Return (X, Y) of the center of cell containing provided text 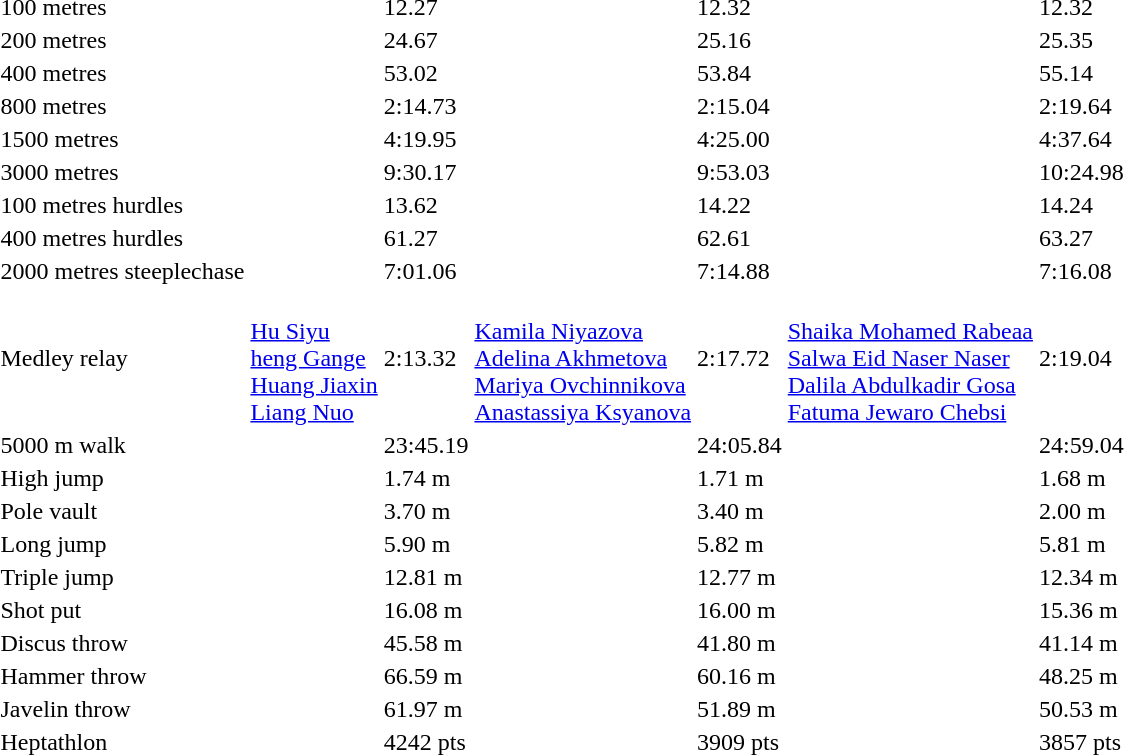
23:45.19 (426, 445)
9:30.17 (426, 172)
3.70 m (426, 511)
2:13.32 (426, 358)
61.27 (426, 238)
53.02 (426, 73)
7:14.88 (740, 271)
2:17.72 (740, 358)
12.81 m (426, 577)
16.08 m (426, 610)
Shaika Mohamed RabeaaSalwa Eid Naser NaserDalila Abdulkadir GosaFatuma Jewaro Chebsi (910, 358)
4:19.95 (426, 139)
16.00 m (740, 610)
66.59 m (426, 676)
4:25.00 (740, 139)
24.67 (426, 40)
13.62 (426, 205)
12.77 m (740, 577)
45.58 m (426, 643)
Kamila NiyazovaAdelina AkhmetovaMariya OvchinnikovaAnastassiya Ksyanova (583, 358)
5.90 m (426, 544)
1.74 m (426, 478)
14.22 (740, 205)
61.97 m (426, 709)
3.40 m (740, 511)
24:05.84 (740, 445)
2:14.73 (426, 106)
5.82 m (740, 544)
62.61 (740, 238)
25.16 (740, 40)
7:01.06 (426, 271)
41.80 m (740, 643)
51.89 m (740, 709)
53.84 (740, 73)
1.71 m (740, 478)
2:15.04 (740, 106)
Hu Siyuheng GangeHuang JiaxinLiang Nuo (314, 358)
9:53.03 (740, 172)
60.16 m (740, 676)
